From the cell containing the given text, extract its center point as [X, Y] coordinate. 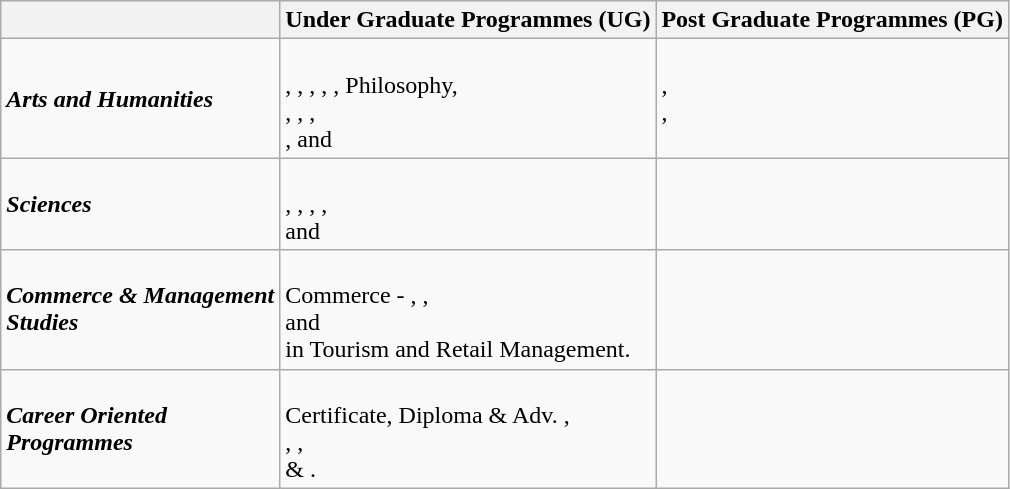
Under Graduate Programmes (UG) [468, 20]
, , , , , Philosophy,, , ,, and [468, 98]
Commerce & ManagementStudies [140, 310]
Post Graduate Programmes (PG) [832, 20]
Commerce - , , and in Tourism and Retail Management. [468, 310]
Sciences [140, 204]
Certificate, Diploma & Adv. ,, , & . [468, 428]
Arts and Humanities [140, 98]
Career OrientedProgrammes [140, 428]
,, [832, 98]
, , , , and [468, 204]
